From the cell containing the given text, extract its center point as (X, Y) coordinate. 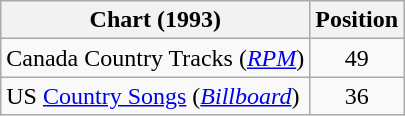
36 (357, 96)
Canada Country Tracks (RPM) (156, 58)
Chart (1993) (156, 20)
49 (357, 58)
Position (357, 20)
US Country Songs (Billboard) (156, 96)
